Return (X, Y) of the center of cell containing provided text 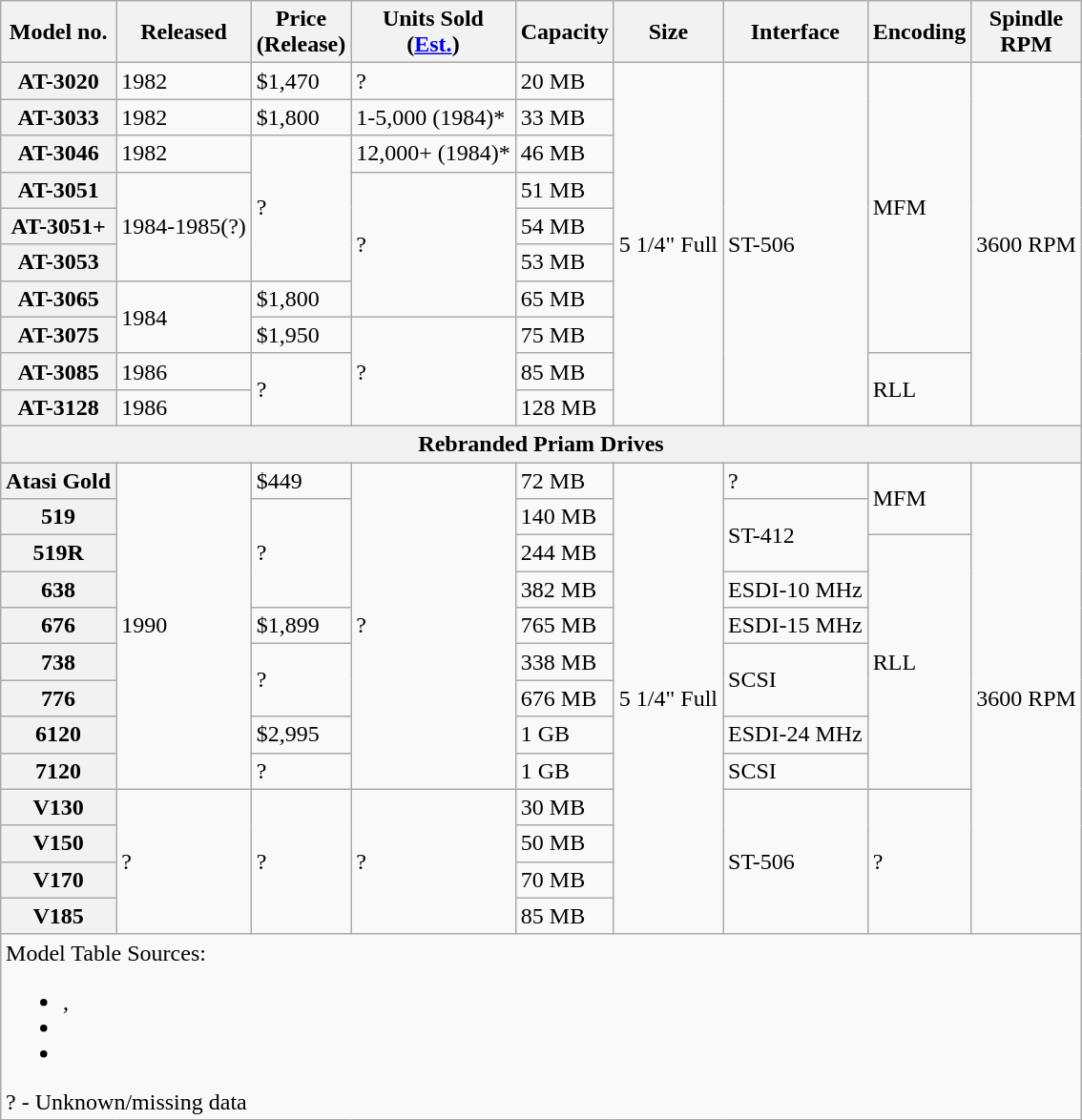
1990 (184, 626)
Model Table Sources:,? - Unknown/missing data (542, 1027)
638 (59, 590)
Encoding (919, 32)
738 (59, 662)
Units Sold(Est.) (433, 32)
140 MB (565, 517)
V185 (59, 916)
338 MB (565, 662)
519 (59, 517)
244 MB (565, 553)
AT-3051 (59, 190)
20 MB (565, 81)
6120 (59, 735)
1-5,000 (1984)* (433, 117)
$449 (301, 480)
54 MB (565, 226)
Atasi Gold (59, 480)
AT-3053 (59, 262)
676 MB (565, 698)
1984 (184, 317)
7120 (59, 771)
AT-3075 (59, 335)
ST-412 (796, 535)
SpindleRPM (1027, 32)
765 MB (565, 626)
$1,899 (301, 626)
AT-3128 (59, 407)
776 (59, 698)
53 MB (565, 262)
$1,470 (301, 81)
$1,950 (301, 335)
AT-3046 (59, 154)
$2,995 (301, 735)
75 MB (565, 335)
AT-3020 (59, 81)
382 MB (565, 590)
65 MB (565, 299)
AT-3085 (59, 371)
Price(Release) (301, 32)
70 MB (565, 880)
ESDI-15 MHz (796, 626)
AT-3033 (59, 117)
AT-3051+ (59, 226)
Capacity (565, 32)
V150 (59, 843)
ESDI-10 MHz (796, 590)
Interface (796, 32)
Rebranded Priam Drives (542, 444)
Released (184, 32)
Size (668, 32)
72 MB (565, 480)
46 MB (565, 154)
50 MB (565, 843)
V130 (59, 807)
30 MB (565, 807)
1984-1985(?) (184, 226)
ESDI-24 MHz (796, 735)
676 (59, 626)
128 MB (565, 407)
V170 (59, 880)
519R (59, 553)
51 MB (565, 190)
AT-3065 (59, 299)
12,000+ (1984)* (433, 154)
33 MB (565, 117)
Model no. (59, 32)
